Extract the (X, Y) coordinate from the center of the cell holding the provided text.  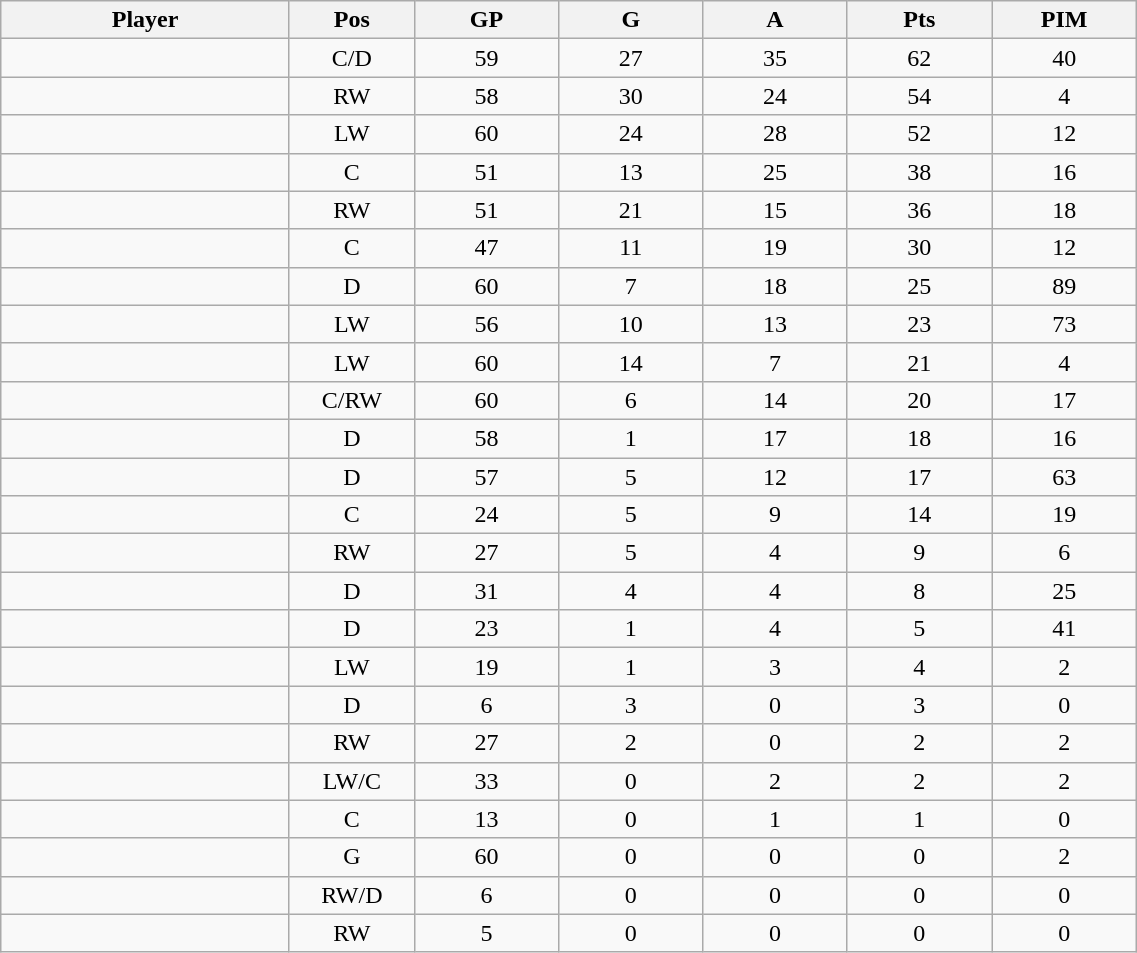
59 (486, 58)
56 (486, 324)
54 (919, 96)
40 (1064, 58)
A (775, 20)
47 (486, 248)
Player (146, 20)
20 (919, 400)
11 (631, 248)
57 (486, 477)
35 (775, 58)
LW/C (352, 781)
38 (919, 172)
63 (1064, 477)
31 (486, 591)
73 (1064, 324)
C/RW (352, 400)
10 (631, 324)
Pts (919, 20)
89 (1064, 286)
8 (919, 591)
52 (919, 134)
C/D (352, 58)
RW/D (352, 895)
62 (919, 58)
15 (775, 210)
Pos (352, 20)
36 (919, 210)
28 (775, 134)
41 (1064, 629)
PIM (1064, 20)
GP (486, 20)
33 (486, 781)
